Pinpoint the cell where the given text exists, returning its [x, y] midpoint coordinate. 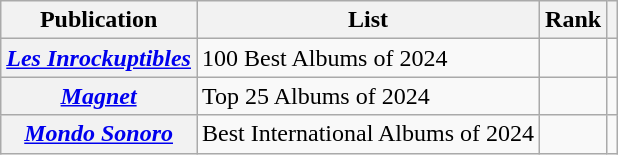
List [368, 20]
Mondo Sonoro [99, 134]
Magnet [99, 96]
Best International Albums of 2024 [368, 134]
100 Best Albums of 2024 [368, 58]
Les Inrockuptibles [99, 58]
Rank [574, 20]
Top 25 Albums of 2024 [368, 96]
Publication [99, 20]
